For the text-containing cell, return its midpoint in (X, Y) coordinate format. 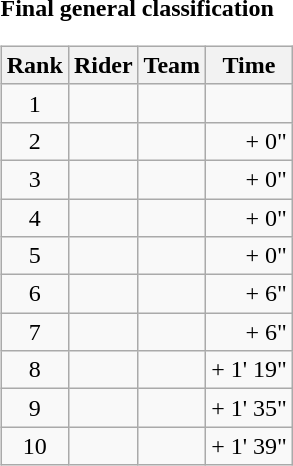
7 (34, 332)
6 (34, 294)
Team (172, 65)
2 (34, 141)
1 (34, 103)
9 (34, 408)
4 (34, 217)
+ 1' 19" (250, 370)
10 (34, 446)
Time (250, 65)
+ 1' 39" (250, 446)
Rank (34, 65)
5 (34, 256)
Rider (103, 65)
8 (34, 370)
+ 1' 35" (250, 408)
3 (34, 179)
